Identify which cell holds the provided text, then report its [x, y] central coordinate. 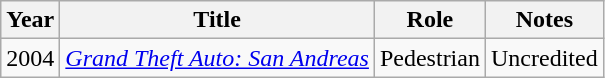
2004 [30, 58]
Uncredited [544, 58]
Pedestrian [430, 58]
Role [430, 20]
Year [30, 20]
Title [218, 20]
Notes [544, 20]
Grand Theft Auto: San Andreas [218, 58]
